For the text-containing cell, return its midpoint in (x, y) coordinate format. 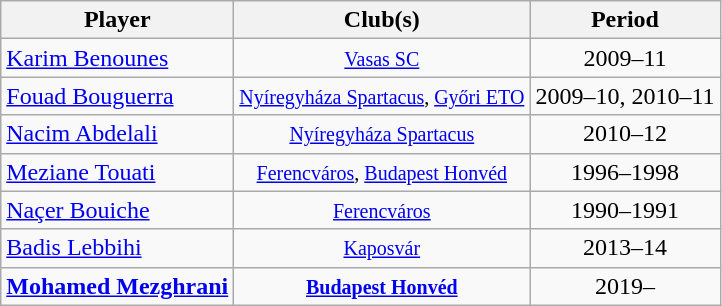
Kaposvár (382, 248)
Player (118, 20)
2019– (625, 286)
Fouad Bouguerra (118, 96)
Nacim Abdelali (118, 134)
Naçer Bouiche (118, 210)
Nyíregyháza Spartacus (382, 134)
Budapest Honvéd (382, 286)
Meziane Touati (118, 172)
Ferencváros (382, 210)
Karim Benounes (118, 58)
2009–11 (625, 58)
1996–1998 (625, 172)
2010–12 (625, 134)
Vasas SC (382, 58)
Badis Lebbihi (118, 248)
Mohamed Mezghrani (118, 286)
Club(s) (382, 20)
2009–10, 2010–11 (625, 96)
2013–14 (625, 248)
Ferencváros, Budapest Honvéd (382, 172)
1990–1991 (625, 210)
Period (625, 20)
Nyíregyháza Spartacus, Győri ETO (382, 96)
